Identify which cell holds the provided text, then report its [x, y] central coordinate. 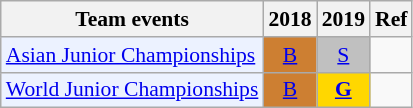
World Junior Championships [132, 90]
G [344, 90]
Ref [391, 19]
Team events [132, 19]
S [344, 55]
2018 [290, 19]
2019 [344, 19]
Asian Junior Championships [132, 55]
